From the cell containing the given text, extract its center point as (x, y) coordinate. 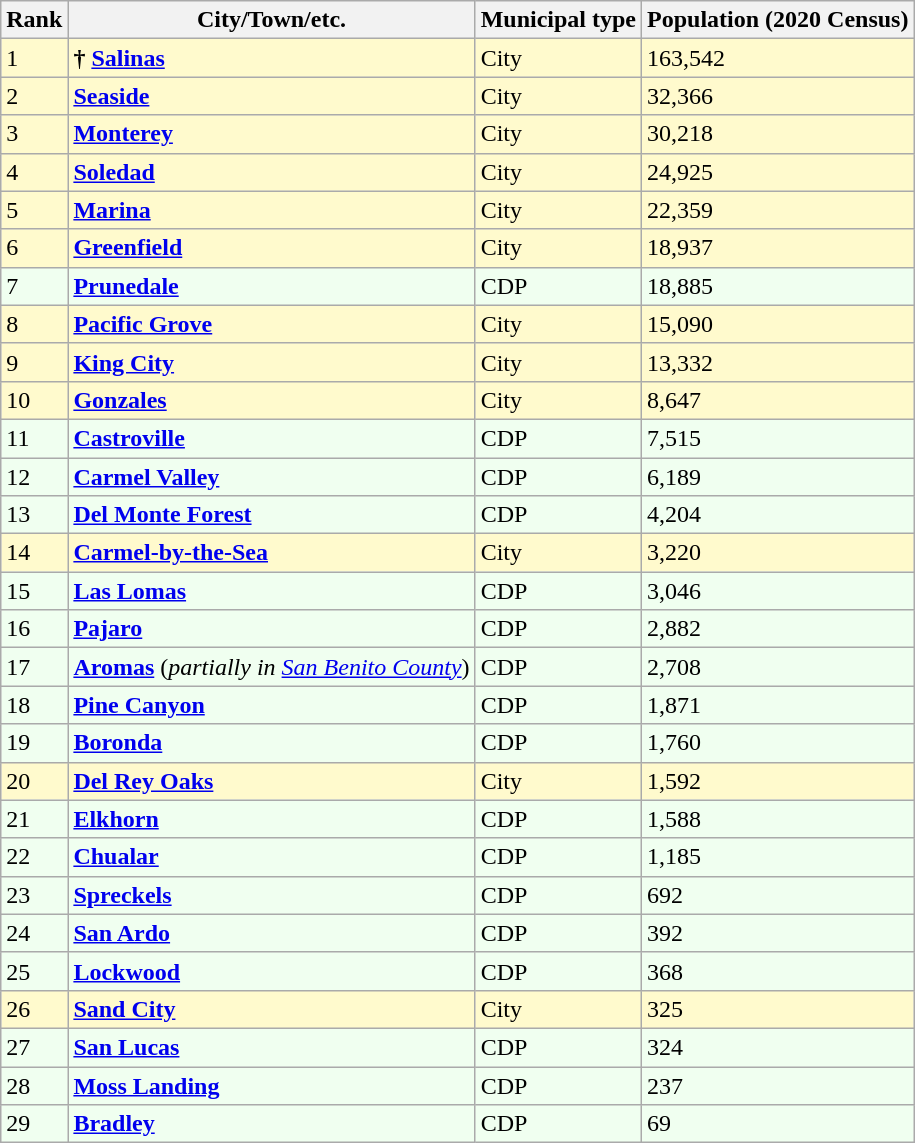
8 (34, 324)
24 (34, 933)
7,515 (778, 438)
69 (778, 1124)
25 (34, 971)
2 (34, 96)
Las Lomas (272, 591)
Lockwood (272, 971)
Moss Landing (272, 1085)
4 (34, 172)
6,189 (778, 477)
Pine Canyon (272, 705)
237 (778, 1085)
22,359 (778, 210)
1,185 (778, 857)
Greenfield (272, 248)
6 (34, 248)
8,647 (778, 400)
Chualar (272, 857)
22 (34, 857)
Del Monte Forest (272, 515)
3 (34, 134)
Seaside (272, 96)
10 (34, 400)
3,046 (778, 591)
† Salinas (272, 58)
Castroville (272, 438)
2,708 (778, 667)
19 (34, 743)
Aromas (partially in San Benito County) (272, 667)
28 (34, 1085)
Municipal type (558, 20)
Bradley (272, 1124)
Spreckels (272, 895)
Population (2020 Census) (778, 20)
King City (272, 362)
325 (778, 1009)
Marina (272, 210)
29 (34, 1124)
1,588 (778, 819)
27 (34, 1047)
368 (778, 971)
18,885 (778, 286)
18,937 (778, 248)
11 (34, 438)
26 (34, 1009)
Gonzales (272, 400)
3,220 (778, 553)
15 (34, 591)
4,204 (778, 515)
15,090 (778, 324)
692 (778, 895)
24,925 (778, 172)
13,332 (778, 362)
Boronda (272, 743)
1,871 (778, 705)
San Ardo (272, 933)
5 (34, 210)
Soledad (272, 172)
Pacific Grove (272, 324)
20 (34, 781)
City/Town/etc. (272, 20)
Elkhorn (272, 819)
23 (34, 895)
30,218 (778, 134)
1,760 (778, 743)
163,542 (778, 58)
9 (34, 362)
18 (34, 705)
14 (34, 553)
1,592 (778, 781)
13 (34, 515)
392 (778, 933)
San Lucas (272, 1047)
16 (34, 629)
Sand City (272, 1009)
Carmel Valley (272, 477)
Monterey (272, 134)
324 (778, 1047)
Prunedale (272, 286)
1 (34, 58)
21 (34, 819)
17 (34, 667)
Del Rey Oaks (272, 781)
2,882 (778, 629)
Carmel-by-the-Sea (272, 553)
Rank (34, 20)
7 (34, 286)
Pajaro (272, 629)
12 (34, 477)
32,366 (778, 96)
